Identify which cell holds the provided text, then report its [X, Y] central coordinate. 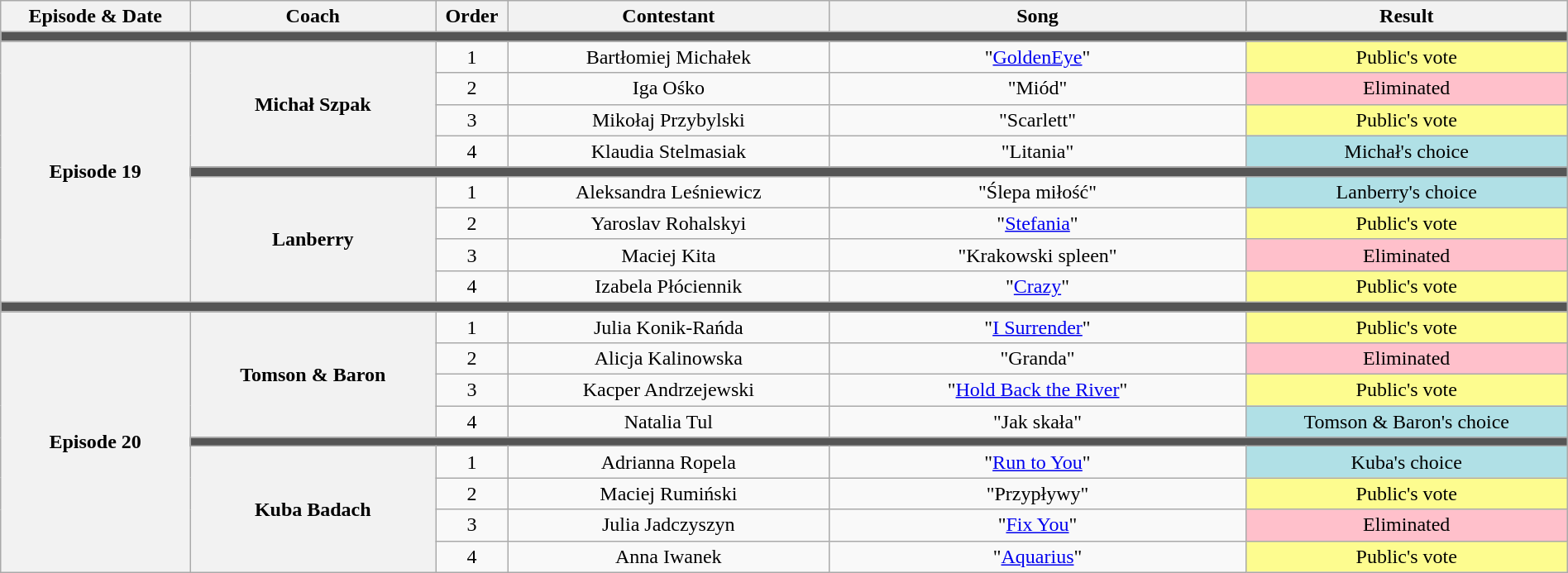
Lanberry's choice [1406, 192]
Julia Jadczyszyn [668, 525]
Tomson & Baron's choice [1406, 422]
Maciej Kita [668, 255]
Yaroslav Rohalskyi [668, 223]
"Aquarius" [1037, 556]
"Hold Back the River" [1037, 390]
Song [1037, 17]
"Granda" [1037, 359]
Lanberry [313, 239]
Julia Konik-Rańda [668, 327]
Tomson & Baron [313, 374]
"Miód" [1037, 88]
Aleksandra Leśniewicz [668, 192]
Michał Szpak [313, 104]
"Crazy" [1037, 286]
Order [471, 17]
Episode 20 [96, 442]
Anna Iwanek [668, 556]
Michał's choice [1406, 151]
"I Surrender" [1037, 327]
"Ślepa miłość" [1037, 192]
Episode 19 [96, 172]
"Scarlett" [1037, 120]
"Fix You" [1037, 525]
Izabela Płóciennik [668, 286]
"Krakowski spleen" [1037, 255]
Adrianna Ropela [668, 462]
Result [1406, 17]
"Litania" [1037, 151]
"Przypływy" [1037, 494]
Iga Ośko [668, 88]
"GoldenEye" [1037, 57]
Maciej Rumiński [668, 494]
Kuba's choice [1406, 462]
"Jak skała" [1037, 422]
Coach [313, 17]
Kacper Andrzejewski [668, 390]
Klaudia Stelmasiak [668, 151]
Episode & Date [96, 17]
Natalia Tul [668, 422]
Contestant [668, 17]
Alicja Kalinowska [668, 359]
Kuba Badach [313, 509]
"Stefania" [1037, 223]
Mikołaj Przybylski [668, 120]
"Run to You" [1037, 462]
Bartłomiej Michałek [668, 57]
